For the text-containing cell, return its midpoint in [x, y] coordinate format. 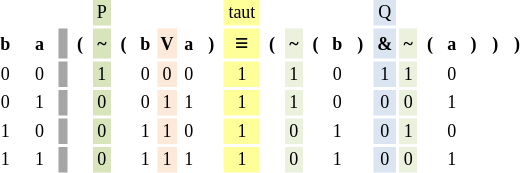
V [168, 43]
& [385, 43]
P [102, 13]
Q [385, 13]
≡ [242, 43]
taut [242, 13]
